Detect which cell encompasses the target text, then output its [x, y] center coordinate. 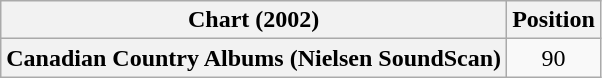
Canadian Country Albums (Nielsen SoundScan) [254, 58]
Chart (2002) [254, 20]
90 [554, 58]
Position [554, 20]
